Output the [x, y] coordinate of the center of the cell containing the given text.  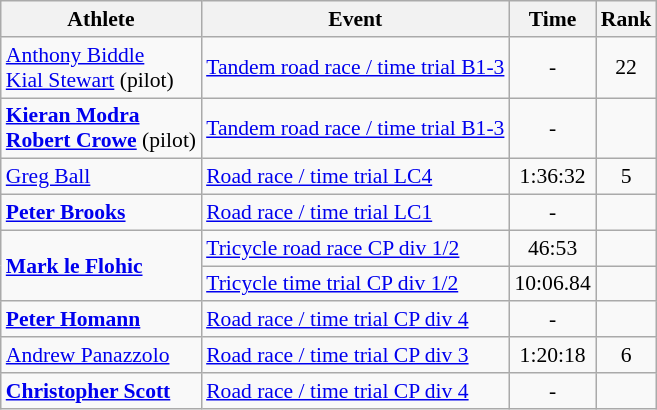
Athlete [101, 19]
Event [355, 19]
1:36:32 [552, 177]
46:53 [552, 248]
5 [626, 177]
Tricycle road race CP div 1/2 [355, 248]
Anthony Biddle Kial Stewart (pilot) [101, 68]
Kieran Modra Robert Crowe (pilot) [101, 128]
Greg Ball [101, 177]
Time [552, 19]
22 [626, 68]
Peter Homann [101, 320]
Mark le Flohic [101, 266]
Road race / time trial LC4 [355, 177]
1:20:18 [552, 355]
Road race / time trial LC1 [355, 213]
Road race / time trial CP div 3 [355, 355]
Andrew Panazzolo [101, 355]
10:06.84 [552, 284]
6 [626, 355]
Peter Brooks [101, 213]
Rank [626, 19]
Tricycle time trial CP div 1/2 [355, 284]
Christopher Scott [101, 391]
